Find where the given text appears and provide that cell's center as [x, y] coordinate. 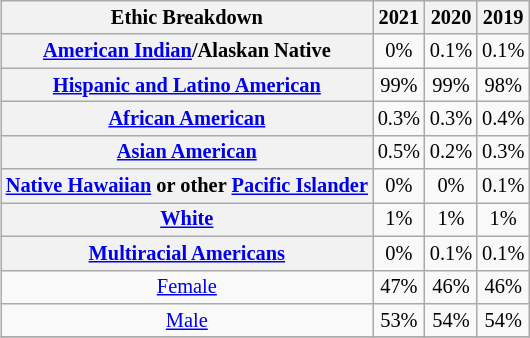
Multiracial Americans [187, 253]
American Indian/Alaskan Native [187, 51]
0.5% [399, 152]
Asian American [187, 152]
2021 [399, 18]
Native Hawaiian or other Pacific Islander [187, 186]
47% [399, 287]
2019 [503, 18]
Male [187, 321]
White [187, 220]
53% [399, 321]
African American [187, 119]
2020 [451, 18]
98% [503, 85]
Ethic Breakdown [187, 18]
0.4% [503, 119]
Hispanic and Latino American [187, 85]
0.2% [451, 152]
Female [187, 287]
